Find where the given text appears and provide that cell's center as (x, y) coordinate. 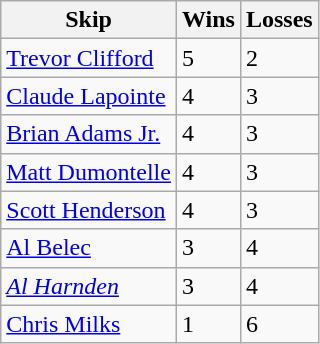
6 (279, 324)
Al Belec (89, 248)
5 (208, 58)
Losses (279, 20)
Skip (89, 20)
2 (279, 58)
Brian Adams Jr. (89, 134)
Trevor Clifford (89, 58)
Al Harnden (89, 286)
Wins (208, 20)
Matt Dumontelle (89, 172)
Scott Henderson (89, 210)
Claude Lapointe (89, 96)
Chris Milks (89, 324)
1 (208, 324)
